Search for the cell housing the specified text and yield its (x, y) center coordinate. 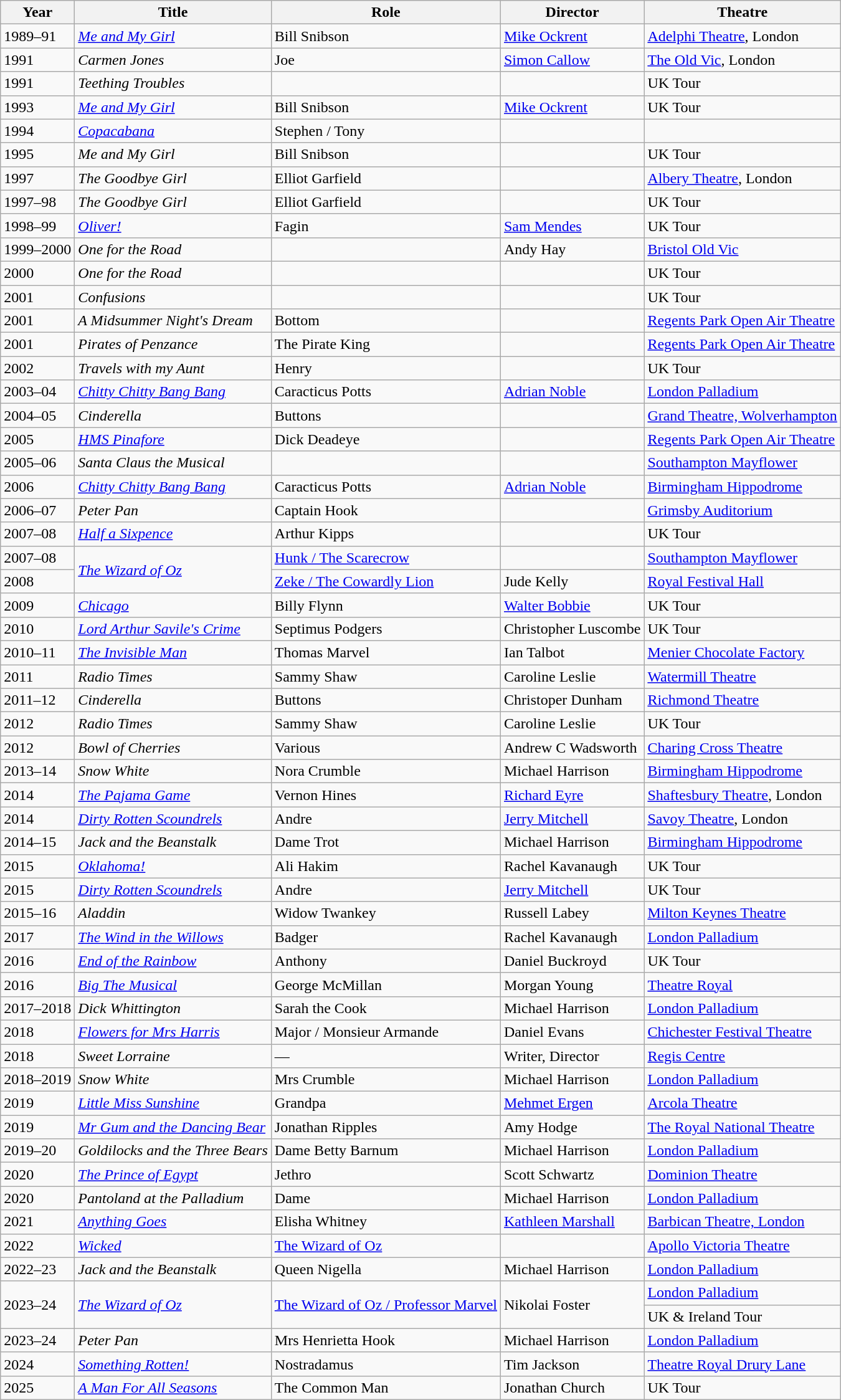
Hunk / The Scarecrow (386, 558)
Dominion Theatre (743, 1174)
2018–2019 (37, 1080)
Mrs Crumble (386, 1080)
Widow Twankey (386, 913)
2011 (37, 676)
Jethro (386, 1174)
Half a Sixpence (173, 534)
Barbican Theatre, London (743, 1222)
2022 (37, 1245)
Albery Theatre, London (743, 178)
Oklahoma! (173, 866)
Adelphi Theatre, London (743, 36)
2019–20 (37, 1151)
2000 (37, 273)
Carmen Jones (173, 60)
Teething Troubles (173, 83)
Something Rotten! (173, 1364)
Travels with my Aunt (173, 368)
Santa Claus the Musical (173, 463)
Dame Trot (386, 842)
Aladdin (173, 913)
The Common Man (386, 1388)
Sam Mendes (572, 226)
2002 (37, 368)
Mrs Henrietta Hook (386, 1340)
Bristol Old Vic (743, 249)
The Prince of Egypt (173, 1174)
End of the Rainbow (173, 961)
Theatre Royal Drury Lane (743, 1364)
Daniel Evans (572, 1032)
Anthony (386, 961)
2017–2018 (37, 1008)
2010–11 (37, 652)
2021 (37, 1222)
Year (37, 12)
Henry (386, 368)
2024 (37, 1364)
Septimus Podgers (386, 629)
Royal Festival Hall (743, 581)
Daniel Buckroyd (572, 961)
Sweet Lorraine (173, 1056)
Apollo Victoria Theatre (743, 1245)
Grimsby Auditorium (743, 510)
1999–2000 (37, 249)
Savoy Theatre, London (743, 819)
Writer, Director (572, 1056)
A Midsummer Night's Dream (173, 321)
2015–16 (37, 913)
Pirates of Penzance (173, 345)
Anything Goes (173, 1222)
Arcola Theatre (743, 1103)
Dame Betty Barnum (386, 1151)
Fagin (386, 226)
Thomas Marvel (386, 652)
UK & Ireland Tour (743, 1317)
1998–99 (37, 226)
Grandpa (386, 1103)
Watermill Theatre (743, 676)
Bowl of Cherries (173, 748)
Christopher Luscombe (572, 629)
The Royal National Theatre (743, 1127)
Dick Whittington (173, 1008)
Menier Chocolate Factory (743, 652)
Director (572, 12)
Regis Centre (743, 1056)
2005–06 (37, 463)
Mehmet Ergen (572, 1103)
Chichester Festival Theatre (743, 1032)
Charing Cross Theatre (743, 748)
Nora Crumble (386, 771)
Pantoland at the Palladium (173, 1198)
Tim Jackson (572, 1364)
The Wind in the Willows (173, 937)
Mr Gum and the Dancing Bear (173, 1127)
Ian Talbot (572, 652)
Grand Theatre, Wolverhampton (743, 416)
Jude Kelly (572, 581)
Russell Labey (572, 913)
Theatre Royal (743, 984)
Jonathan Ripples (386, 1127)
Goldilocks and the Three Bears (173, 1151)
Richard Eyre (572, 795)
Milton Keynes Theatre (743, 913)
Andy Hay (572, 249)
Sarah the Cook (386, 1008)
Kathleen Marshall (572, 1222)
1997–98 (37, 202)
Chicago (173, 605)
2011–12 (37, 700)
2006–07 (37, 510)
Walter Bobbie (572, 605)
Nostradamus (386, 1364)
Role (386, 12)
Vernon Hines (386, 795)
Richmond Theatre (743, 700)
1993 (37, 107)
2005 (37, 439)
The Pajama Game (173, 795)
2010 (37, 629)
Various (386, 748)
Dick Deadeye (386, 439)
2004–05 (37, 416)
Nikolai Foster (572, 1305)
Little Miss Sunshine (173, 1103)
Jonathan Church (572, 1388)
— (386, 1056)
1989–91 (37, 36)
1994 (37, 131)
Queen Nigella (386, 1269)
Morgan Young (572, 984)
Shaftesbury Theatre, London (743, 795)
Bottom (386, 321)
Christoper Dunham (572, 700)
Title (173, 12)
Theatre (743, 12)
Joe (386, 60)
Badger (386, 937)
Amy Hodge (572, 1127)
Lord Arthur Savile's Crime (173, 629)
2003–04 (37, 392)
The Wizard of Oz / Professor Marvel (386, 1305)
Arthur Kipps (386, 534)
Flowers for Mrs Harris (173, 1032)
The Invisible Man (173, 652)
2025 (37, 1388)
Wicked (173, 1245)
The Old Vic, London (743, 60)
1995 (37, 155)
Elisha Whitney (386, 1222)
Captain Hook (386, 510)
Scott Schwartz (572, 1174)
2022–23 (37, 1269)
2008 (37, 581)
Zeke / The Cowardly Lion (386, 581)
George McMillan (386, 984)
Billy Flynn (386, 605)
Stephen / Tony (386, 131)
Andrew C Wadsworth (572, 748)
2013–14 (37, 771)
2014–15 (37, 842)
Simon Callow (572, 60)
2006 (37, 487)
A Man For All Seasons (173, 1388)
Confusions (173, 297)
2017 (37, 937)
2009 (37, 605)
Big The Musical (173, 984)
The Pirate King (386, 345)
Ali Hakim (386, 866)
Copacabana (173, 131)
Major / Monsieur Armande (386, 1032)
1997 (37, 178)
HMS Pinafore (173, 439)
Dame (386, 1198)
Oliver! (173, 226)
